Return (X, Y) of the center of cell containing provided text 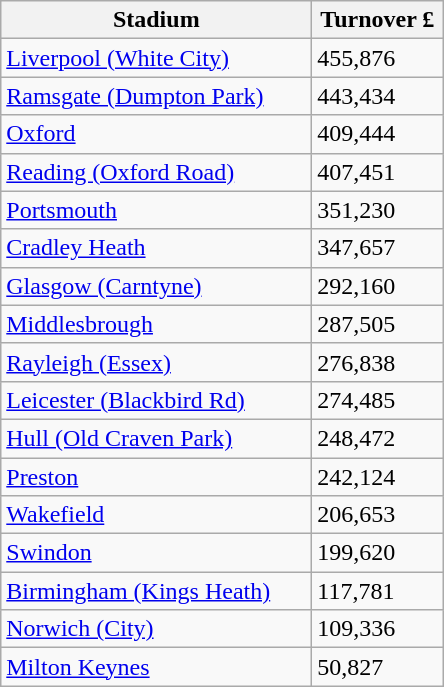
Preston (156, 477)
206,653 (378, 515)
455,876 (378, 58)
248,472 (378, 438)
Oxford (156, 134)
Leicester (Blackbird Rd) (156, 400)
242,124 (378, 477)
199,620 (378, 553)
Rayleigh (Essex) (156, 362)
Milton Keynes (156, 667)
Turnover £ (378, 20)
292,160 (378, 286)
Birmingham (Kings Heath) (156, 591)
407,451 (378, 172)
Glasgow (Carntyne) (156, 286)
Wakefield (156, 515)
117,781 (378, 591)
Portsmouth (156, 210)
Hull (Old Craven Park) (156, 438)
Ramsgate (Dumpton Park) (156, 96)
Liverpool (White City) (156, 58)
Stadium (156, 20)
287,505 (378, 324)
Swindon (156, 553)
109,336 (378, 629)
Middlesbrough (156, 324)
409,444 (378, 134)
Reading (Oxford Road) (156, 172)
276,838 (378, 362)
274,485 (378, 400)
351,230 (378, 210)
Cradley Heath (156, 248)
Norwich (City) (156, 629)
50,827 (378, 667)
347,657 (378, 248)
443,434 (378, 96)
